Find where the given text appears and provide that cell's center as (X, Y) coordinate. 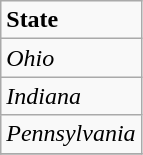
Indiana (71, 96)
Ohio (71, 58)
State (71, 20)
Pennsylvania (71, 134)
